Extract the (X, Y) coordinate from the center of the cell holding the provided text.  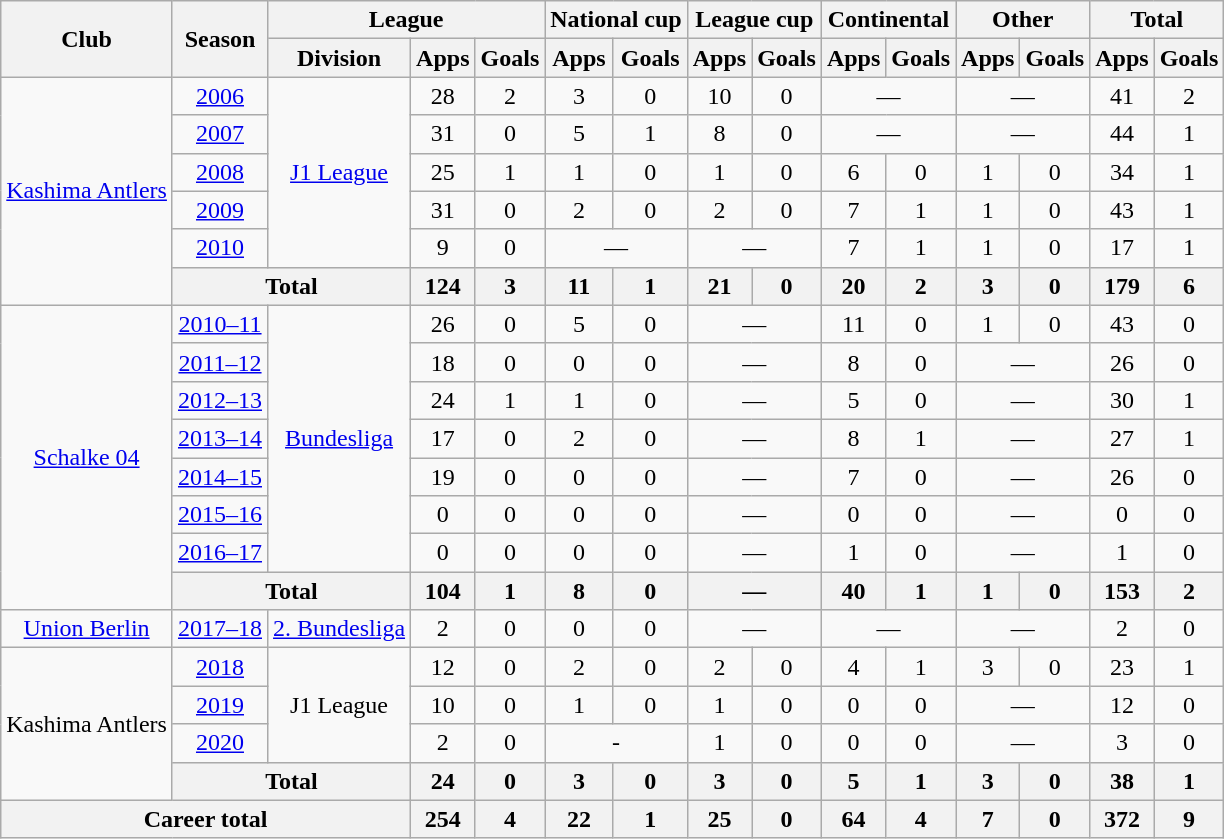
League cup (754, 20)
44 (1122, 134)
372 (1122, 819)
Division (340, 58)
Union Berlin (87, 629)
2019 (220, 705)
2018 (220, 667)
Continental (888, 20)
2017–18 (220, 629)
Club (87, 39)
41 (1122, 96)
2010 (220, 248)
21 (719, 286)
22 (579, 819)
2016–17 (220, 553)
20 (853, 286)
Other (1023, 20)
34 (1122, 172)
18 (443, 362)
23 (1122, 667)
28 (443, 96)
153 (1122, 591)
179 (1122, 286)
2013–14 (220, 438)
2012–13 (220, 400)
104 (443, 591)
2015–16 (220, 515)
38 (1122, 781)
2006 (220, 96)
Bundesliga (340, 438)
National cup (616, 20)
2007 (220, 134)
League (406, 20)
2009 (220, 210)
40 (853, 591)
2011–12 (220, 362)
30 (1122, 400)
2010–11 (220, 324)
19 (443, 477)
124 (443, 286)
254 (443, 819)
Career total (206, 819)
27 (1122, 438)
- (616, 743)
Season (220, 39)
64 (853, 819)
Schalke 04 (87, 457)
2008 (220, 172)
2014–15 (220, 477)
2. Bundesliga (340, 629)
2020 (220, 743)
